From the cell containing the given text, extract its center point as [X, Y] coordinate. 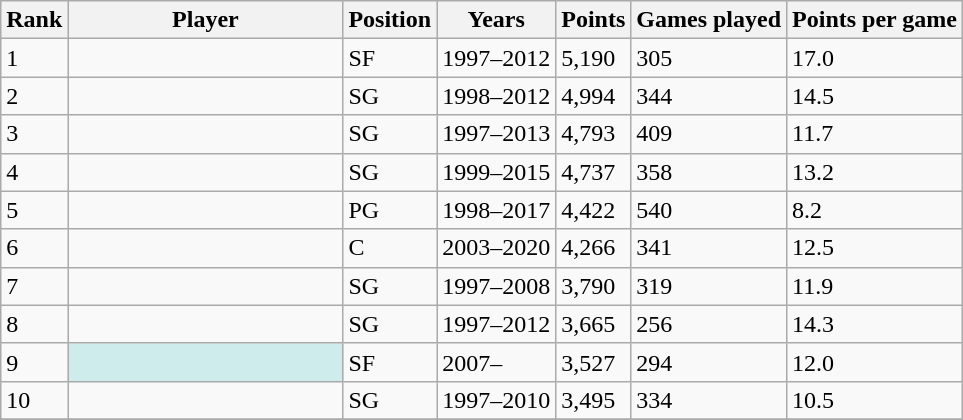
1999–2015 [496, 172]
256 [709, 324]
4,994 [594, 96]
Games played [709, 20]
12.5 [875, 248]
10.5 [875, 400]
17.0 [875, 58]
Rank [34, 20]
294 [709, 362]
13.2 [875, 172]
305 [709, 58]
4,266 [594, 248]
11.9 [875, 286]
4 [34, 172]
10 [34, 400]
1 [34, 58]
3,790 [594, 286]
1998–2017 [496, 210]
PG [390, 210]
1997–2008 [496, 286]
8.2 [875, 210]
1997–2010 [496, 400]
6 [34, 248]
540 [709, 210]
4,422 [594, 210]
C [390, 248]
341 [709, 248]
8 [34, 324]
344 [709, 96]
3,495 [594, 400]
358 [709, 172]
5 [34, 210]
14.3 [875, 324]
2 [34, 96]
1997–2013 [496, 134]
14.5 [875, 96]
319 [709, 286]
1998–2012 [496, 96]
2003–2020 [496, 248]
2007– [496, 362]
Points per game [875, 20]
Points [594, 20]
334 [709, 400]
Player [206, 20]
12.0 [875, 362]
9 [34, 362]
409 [709, 134]
3,665 [594, 324]
4,793 [594, 134]
3,527 [594, 362]
7 [34, 286]
4,737 [594, 172]
11.7 [875, 134]
3 [34, 134]
Position [390, 20]
Years [496, 20]
5,190 [594, 58]
